Return (x, y) of the center of cell containing provided text 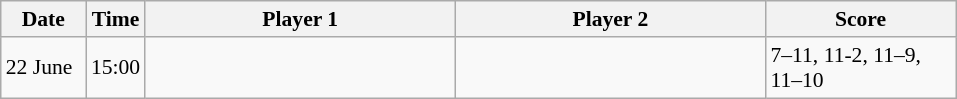
22 June (44, 68)
Date (44, 19)
Time (116, 19)
Player 1 (300, 19)
Player 2 (610, 19)
15:00 (116, 68)
7–11, 11-2, 11–9, 11–10 (860, 68)
Score (860, 19)
